Find where the given text appears and provide that cell's center as [X, Y] coordinate. 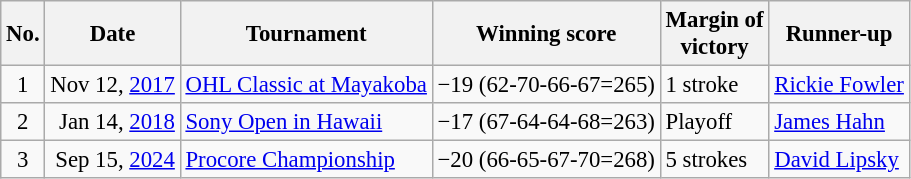
5 strokes [714, 160]
2 [23, 122]
1 [23, 85]
Margin ofvictory [714, 34]
Jan 14, 2018 [112, 122]
−17 (67-64-64-68=263) [546, 122]
3 [23, 160]
−20 (66-65-67-70=268) [546, 160]
No. [23, 34]
Date [112, 34]
Tournament [306, 34]
David Lipsky [839, 160]
OHL Classic at Mayakoba [306, 85]
Nov 12, 2017 [112, 85]
James Hahn [839, 122]
−19 (62-70-66-67=265) [546, 85]
Sep 15, 2024 [112, 160]
Rickie Fowler [839, 85]
Procore Championship [306, 160]
Sony Open in Hawaii [306, 122]
Runner-up [839, 34]
Winning score [546, 34]
1 stroke [714, 85]
Playoff [714, 122]
